Find where the given text appears and provide that cell's center as [X, Y] coordinate. 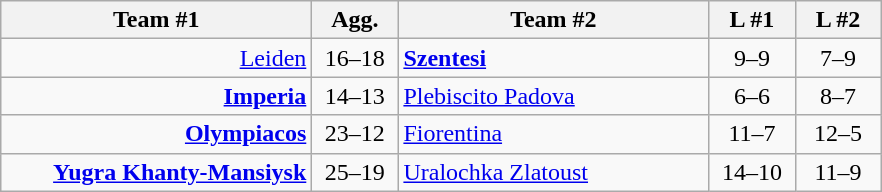
Fiorentina [554, 134]
9–9 [752, 58]
14–10 [752, 172]
7–9 [838, 58]
11–9 [838, 172]
Yugra Khanty-Mansiysk [156, 172]
Agg. [355, 20]
Uralochka Zlatoust [554, 172]
Olympiacos [156, 134]
25–19 [355, 172]
14–13 [355, 96]
Leiden [156, 58]
Team #2 [554, 20]
23–12 [355, 134]
16–18 [355, 58]
L #1 [752, 20]
Team #1 [156, 20]
L #2 [838, 20]
Plebiscito Padova [554, 96]
6–6 [752, 96]
11–7 [752, 134]
Imperia [156, 96]
Szentesi [554, 58]
12–5 [838, 134]
8–7 [838, 96]
